Detect which cell encompasses the target text, then output its [x, y] center coordinate. 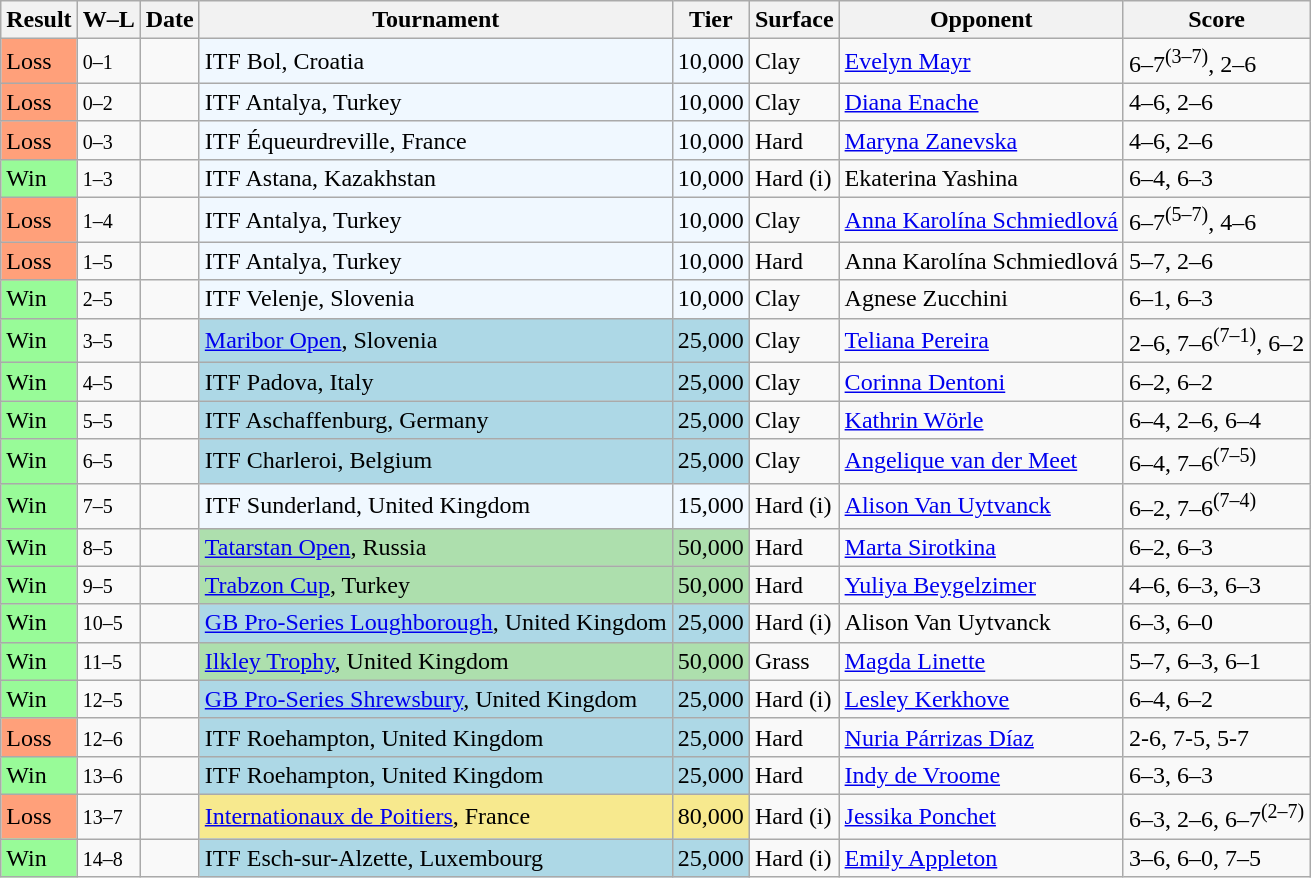
14–8 [108, 858]
6–3, 6–3 [1216, 775]
6–2, 6–3 [1216, 547]
ITF Padova, Italy [436, 382]
0–2 [108, 102]
1–5 [108, 261]
ITF Charleroi, Belgium [436, 462]
Angelique van der Meet [981, 462]
0–1 [108, 62]
Magda Linette [981, 661]
ITF Équeurdreville, France [436, 140]
6–7(3–7), 2–6 [1216, 62]
ITF Bol, Croatia [436, 62]
Grass [794, 661]
Agnese Zucchini [981, 299]
6–4, 6–3 [1216, 178]
Score [1216, 20]
5–7, 2–6 [1216, 261]
4–5 [108, 382]
6–2, 7–6(7–4) [1216, 506]
GB Pro-Series Loughborough, United Kingdom [436, 623]
ITF Velenje, Slovenia [436, 299]
Ilkley Trophy, United Kingdom [436, 661]
4–6, 6–3, 6–3 [1216, 585]
Jessika Ponchet [981, 816]
2-6, 7-5, 5-7 [1216, 737]
Yuliya Beygelzimer [981, 585]
9–5 [108, 585]
0–3 [108, 140]
15,000 [710, 506]
11–5 [108, 661]
5–7, 6–3, 6–1 [1216, 661]
Date [170, 20]
Surface [794, 20]
Emily Appleton [981, 858]
8–5 [108, 547]
Kathrin Wörle [981, 420]
GB Pro-Series Shrewsbury, United Kingdom [436, 699]
6–3, 2–6, 6–7(2–7) [1216, 816]
Evelyn Mayr [981, 62]
13–7 [108, 816]
1–4 [108, 220]
Teliana Pereira [981, 340]
Maribor Open, Slovenia [436, 340]
6–4, 2–6, 6–4 [1216, 420]
Diana Enache [981, 102]
6–7(5–7), 4–6 [1216, 220]
Tier [710, 20]
5–5 [108, 420]
Nuria Párrizas Díaz [981, 737]
6–1, 6–3 [1216, 299]
ITF Astana, Kazakhstan [436, 178]
Result [39, 20]
10–5 [108, 623]
80,000 [710, 816]
6–3, 6–0 [1216, 623]
Tatarstan Open, Russia [436, 547]
2–5 [108, 299]
Marta Sirotkina [981, 547]
Maryna Zanevska [981, 140]
ITF Sunderland, United Kingdom [436, 506]
6–2, 6–2 [1216, 382]
W–L [108, 20]
Corinna Dentoni [981, 382]
Ekaterina Yashina [981, 178]
12–5 [108, 699]
Tournament [436, 20]
Indy de Vroome [981, 775]
3–6, 6–0, 7–5 [1216, 858]
13–6 [108, 775]
6–4, 6–2 [1216, 699]
2–6, 7–6(7–1), 6–2 [1216, 340]
3–5 [108, 340]
ITF Aschaffenburg, Germany [436, 420]
Opponent [981, 20]
Trabzon Cup, Turkey [436, 585]
Lesley Kerkhove [981, 699]
ITF Esch-sur-Alzette, Luxembourg [436, 858]
6–5 [108, 462]
7–5 [108, 506]
Internationaux de Poitiers, France [436, 816]
1–3 [108, 178]
12–6 [108, 737]
6–4, 7–6(7–5) [1216, 462]
